Capture the cell that displays the provided text and extract its [X, Y] central coordinate. 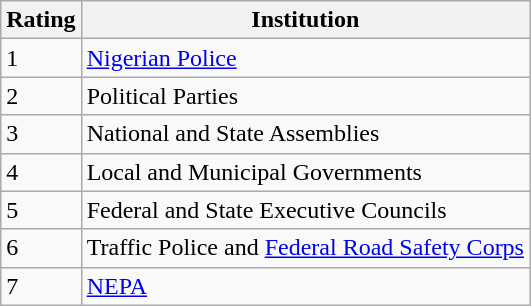
Local and Municipal Governments [305, 172]
National and State Assemblies [305, 134]
2 [41, 96]
Federal and State Executive Councils [305, 210]
3 [41, 134]
Institution [305, 20]
Rating [41, 20]
1 [41, 58]
7 [41, 286]
6 [41, 248]
NEPA [305, 286]
Nigerian Police [305, 58]
Traffic Police and Federal Road Safety Corps [305, 248]
5 [41, 210]
4 [41, 172]
Political Parties [305, 96]
